For the text-containing cell, return its midpoint in (X, Y) coordinate format. 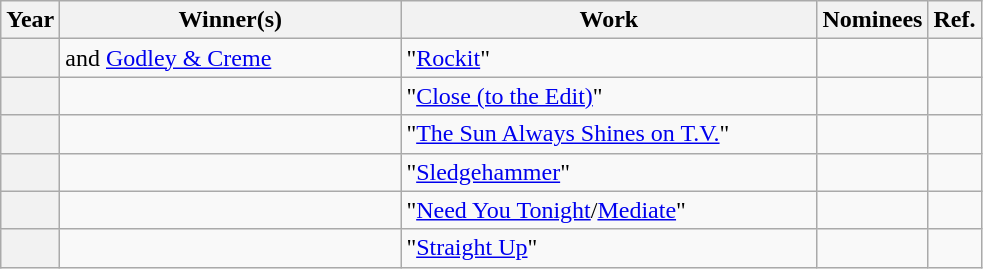
"Sledgehammer" (609, 172)
Work (609, 20)
and Godley & Creme (230, 58)
Ref. (954, 20)
"Close (to the Edit)" (609, 96)
"The Sun Always Shines on T.V." (609, 134)
Winner(s) (230, 20)
"Rockit" (609, 58)
"Need You Tonight/Mediate" (609, 210)
Nominees (872, 20)
Year (30, 20)
"Straight Up" (609, 248)
